For the text-containing cell, return its midpoint in [x, y] coordinate format. 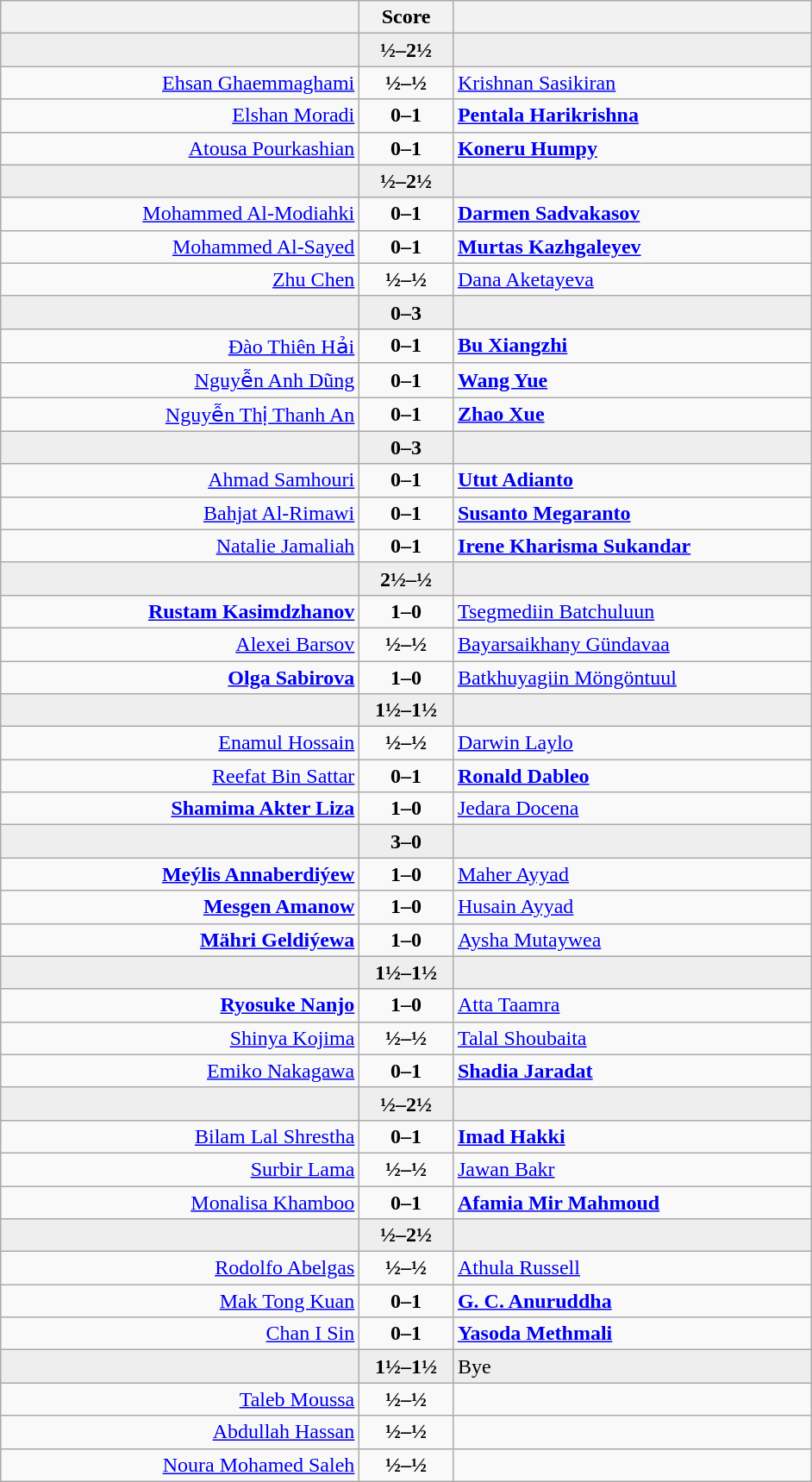
Bye [632, 1366]
Ryosuke Nanjo [180, 1005]
Nguyễn Thị Thanh An [180, 414]
3–0 [407, 841]
Surbir Lama [180, 1169]
Darmen Sadvakasov [632, 214]
Reefat Bin Sattar [180, 776]
Shinya Kojima [180, 1038]
2½–½ [407, 578]
Chan I Sin [180, 1334]
Pentala Harikrishna [632, 116]
Krishnan Sasikiran [632, 83]
Ronald Dableo [632, 776]
Score [407, 17]
Jawan Bakr [632, 1169]
Aysha Mutaywea [632, 940]
Ehsan Ghaemmaghami [180, 83]
Maher Ayyad [632, 874]
Zhao Xue [632, 414]
Susanto Megaranto [632, 513]
Irene Kharisma Sukandar [632, 546]
Bayarsaikhany Gündavaa [632, 644]
Enamul Hossain [180, 743]
Athula Russell [632, 1268]
Husain Ayyad [632, 907]
Mohammed Al-Modiahki [180, 214]
Natalie Jamaliah [180, 546]
Elshan Moradi [180, 116]
Alexei Barsov [180, 644]
Rodolfo Abelgas [180, 1268]
Murtas Kazhgaleyev [632, 247]
Yasoda Methmali [632, 1334]
Talal Shoubaita [632, 1038]
Afamia Mir Mahmoud [632, 1203]
Abdullah Hassan [180, 1432]
Rustam Kasimdzhanov [180, 611]
Nguyễn Anh Dũng [180, 380]
Monalisa Khamboo [180, 1203]
Imad Hakki [632, 1136]
Wang Yue [632, 380]
Tsegmediin Batchuluun [632, 611]
Shadia Jaradat [632, 1071]
Mak Tong Kuan [180, 1301]
Meýlis Annaberdiýew [180, 874]
G. C. Anuruddha [632, 1301]
Bahjat Al-Rimawi [180, 513]
Mesgen Amanow [180, 907]
Utut Adianto [632, 480]
Shamima Akter Liza [180, 809]
Olga Sabirova [180, 677]
Mohammed Al-Sayed [180, 247]
Atta Taamra [632, 1005]
Emiko Nakagawa [180, 1071]
Koneru Humpy [632, 148]
Noura Mohamed Saleh [180, 1465]
Đào Thiên Hải [180, 346]
Bilam Lal Shrestha [180, 1136]
Jedara Docena [632, 809]
Atousa Pourkashian [180, 148]
Mähri Geldiýewa [180, 940]
Dana Aketayeva [632, 279]
Batkhuyagiin Möngöntuul [632, 677]
Bu Xiangzhi [632, 346]
Ahmad Samhouri [180, 480]
Zhu Chen [180, 279]
Darwin Laylo [632, 743]
Taleb Moussa [180, 1399]
